Return the [x, y] coordinate for the center point of the cell that contains the specified text.  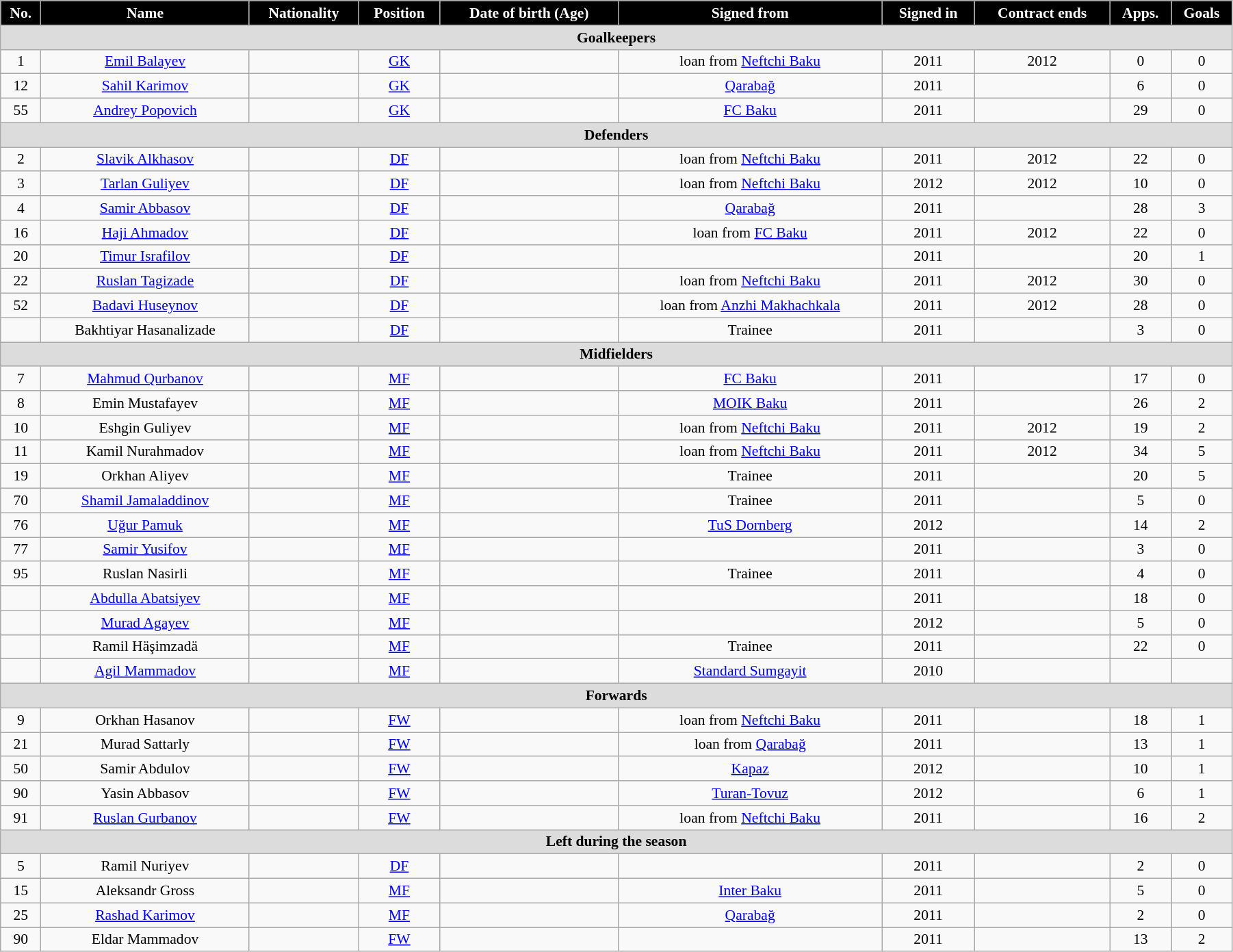
Emil Balayev [145, 62]
Slavik Alkhasov [145, 159]
8 [21, 403]
Badavi Huseynov [145, 306]
Timur Israfilov [145, 257]
55 [21, 111]
Contract ends [1042, 13]
Position [400, 13]
Eldar Mammadov [145, 940]
Ramil Häşimzadä [145, 647]
Samir Yusifov [145, 550]
Standard Sumgayit [750, 671]
TuS Dornberg [750, 525]
Name [145, 13]
Aleksandr Gross [145, 891]
Samir Abbasov [145, 208]
Inter Baku [750, 891]
34 [1141, 452]
Haji Ahmadov [145, 233]
Ruslan Gurbanov [145, 818]
loan from Qarabağ [750, 745]
Left during the season [616, 842]
Kamil Nurahmadov [145, 452]
Ruslan Tagizade [145, 281]
Tarlan Guliyev [145, 184]
Goalkeepers [616, 38]
52 [21, 306]
21 [21, 745]
15 [21, 891]
9 [21, 720]
95 [21, 574]
loan from Anzhi Makhachkala [750, 306]
Ramil Nuriyev [145, 866]
Abdulla Abatsiyev [145, 598]
29 [1141, 111]
Sahil Karimov [145, 86]
50 [21, 769]
77 [21, 550]
Samir Abdulov [145, 769]
30 [1141, 281]
Orkhan Aliyev [145, 476]
Midfielders [616, 355]
No. [21, 13]
7 [21, 379]
Yasin Abbasov [145, 793]
Eshgin Guliyev [145, 428]
Date of birth (Age) [529, 13]
Murad Sattarly [145, 745]
70 [21, 501]
Goals [1202, 13]
Orkhan Hasanov [145, 720]
Turan-Tovuz [750, 793]
2010 [928, 671]
Defenders [616, 135]
Bakhtiyar Hasanalizade [145, 330]
Signed from [750, 13]
Forwards [616, 696]
Apps. [1141, 13]
76 [21, 525]
Shamil Jamaladdinov [145, 501]
Uğur Pamuk [145, 525]
14 [1141, 525]
26 [1141, 403]
Andrey Popovich [145, 111]
MOIK Baku [750, 403]
12 [21, 86]
Kapaz [750, 769]
loan from FC Baku [750, 233]
Nationality [304, 13]
91 [21, 818]
17 [1141, 379]
Ruslan Nasirli [145, 574]
Emin Mustafayev [145, 403]
Signed in [928, 13]
Mahmud Qurbanov [145, 379]
25 [21, 915]
Rashad Karimov [145, 915]
Murad Agayev [145, 623]
Agil Mammadov [145, 671]
11 [21, 452]
